Search for the cell housing the specified text and yield its (X, Y) center coordinate. 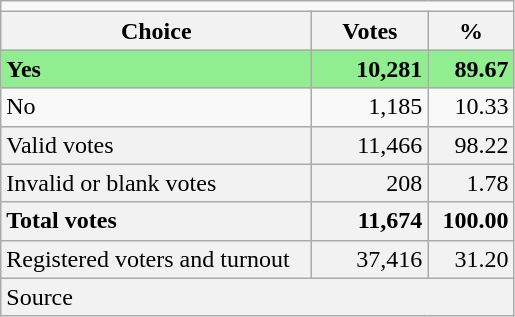
1,185 (370, 107)
10,281 (370, 69)
Invalid or blank votes (156, 183)
208 (370, 183)
Total votes (156, 221)
98.22 (471, 145)
10.33 (471, 107)
Votes (370, 31)
11,466 (370, 145)
11,674 (370, 221)
89.67 (471, 69)
Source (258, 297)
Valid votes (156, 145)
Choice (156, 31)
Registered voters and turnout (156, 259)
31.20 (471, 259)
37,416 (370, 259)
100.00 (471, 221)
Yes (156, 69)
% (471, 31)
No (156, 107)
1.78 (471, 183)
